Detect which cell encompasses the target text, then output its (x, y) center coordinate. 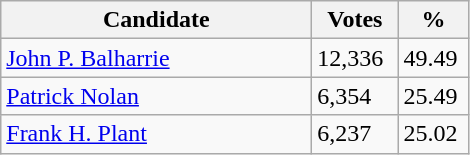
25.02 (434, 134)
Candidate (156, 20)
12,336 (355, 58)
Frank H. Plant (156, 134)
Patrick Nolan (156, 96)
% (434, 20)
Votes (355, 20)
49.49 (434, 58)
John P. Balharrie (156, 58)
25.49 (434, 96)
6,237 (355, 134)
6,354 (355, 96)
